Return [X, Y] of the center of cell containing provided text 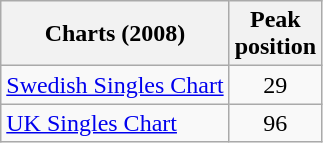
29 [275, 85]
Charts (2008) [115, 34]
96 [275, 123]
Peakposition [275, 34]
UK Singles Chart [115, 123]
Swedish Singles Chart [115, 85]
